Find where the given text appears and provide that cell's center as (x, y) coordinate. 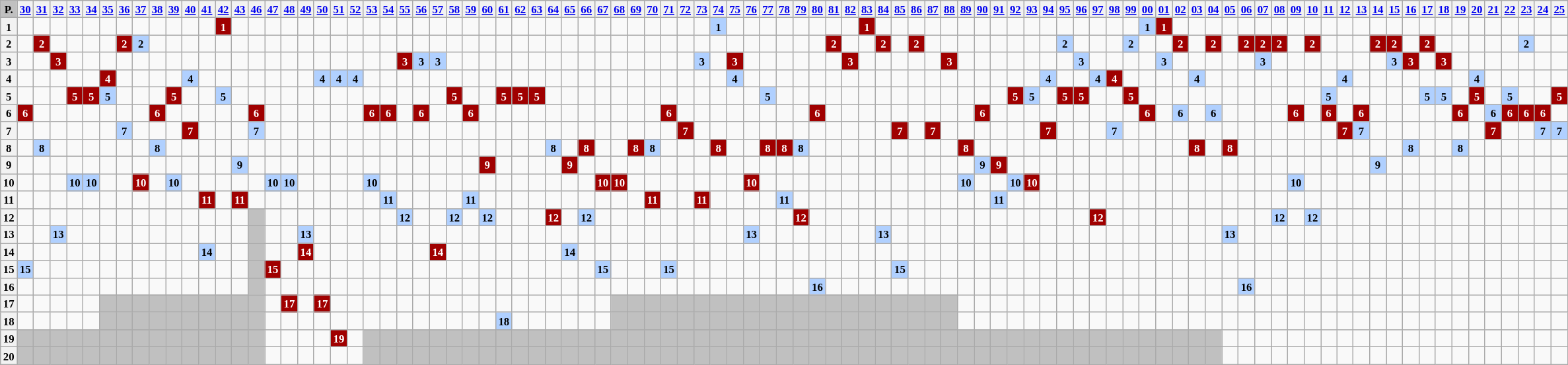
94 (1049, 9)
24 (1543, 9)
31 (42, 9)
85 (900, 9)
04 (1214, 9)
89 (966, 9)
46 (256, 9)
67 (602, 9)
96 (1082, 9)
02 (1181, 9)
43 (240, 9)
92 (1016, 9)
87 (933, 9)
40 (190, 9)
36 (124, 9)
83 (867, 9)
77 (767, 9)
55 (404, 9)
22 (1510, 9)
61 (503, 9)
84 (884, 9)
99 (1131, 9)
66 (587, 9)
80 (818, 9)
01 (1164, 9)
35 (108, 9)
53 (371, 9)
71 (668, 9)
38 (157, 9)
07 (1263, 9)
91 (999, 9)
59 (470, 9)
73 (701, 9)
08 (1280, 9)
47 (272, 9)
63 (536, 9)
49 (305, 9)
33 (75, 9)
21 (1493, 9)
81 (834, 9)
75 (734, 9)
78 (785, 9)
51 (338, 9)
42 (223, 9)
05 (1230, 9)
65 (569, 9)
56 (421, 9)
41 (207, 9)
58 (454, 9)
32 (58, 9)
86 (917, 9)
03 (1197, 9)
64 (553, 9)
70 (653, 9)
97 (1098, 9)
93 (1032, 9)
57 (437, 9)
69 (635, 9)
52 (355, 9)
98 (1115, 9)
60 (487, 9)
62 (520, 9)
68 (620, 9)
25 (1559, 9)
23 (1526, 9)
00 (1148, 9)
37 (141, 9)
79 (801, 9)
P. (9, 9)
90 (983, 9)
72 (686, 9)
54 (388, 9)
30 (25, 9)
50 (322, 9)
95 (1065, 9)
34 (91, 9)
74 (719, 9)
48 (289, 9)
06 (1247, 9)
88 (950, 9)
82 (851, 9)
09 (1296, 9)
39 (174, 9)
76 (752, 9)
